Extract the [X, Y] coordinate from the center of the cell holding the provided text.  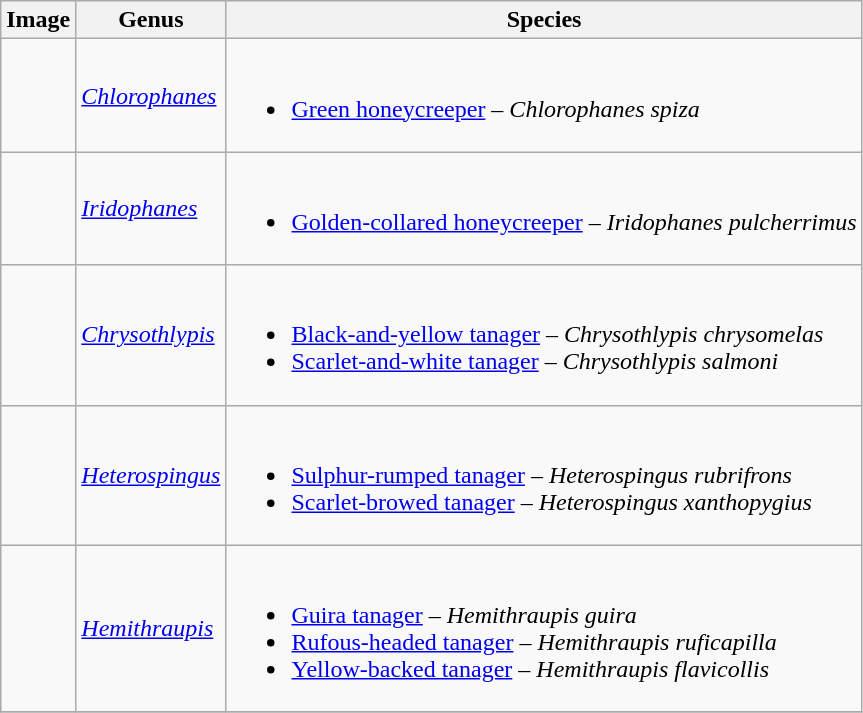
Green honeycreeper – Chlorophanes spiza [544, 96]
Guira tanager – Hemithraupis guiraRufous-headed tanager – Hemithraupis ruficapillaYellow-backed tanager – Hemithraupis flavicollis [544, 628]
Heterospingus [151, 475]
Black-and-yellow tanager – Chrysothlypis chrysomelasScarlet-and-white tanager – Chrysothlypis salmoni [544, 335]
Golden-collared honeycreeper – Iridophanes pulcherrimus [544, 208]
Chlorophanes [151, 96]
Genus [151, 20]
Sulphur-rumped tanager – Heterospingus rubrifronsScarlet-browed tanager – Heterospingus xanthopygius [544, 475]
Chrysothlypis [151, 335]
Iridophanes [151, 208]
Hemithraupis [151, 628]
Image [38, 20]
Species [544, 20]
